Detect which cell encompasses the target text, then output its [X, Y] center coordinate. 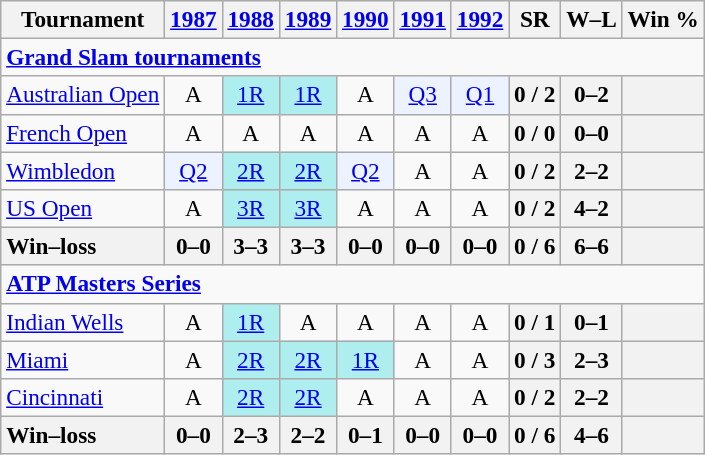
1991 [422, 19]
Miami [83, 359]
4–2 [592, 208]
6–6 [592, 246]
1990 [366, 19]
French Open [83, 133]
W–L [592, 19]
ATP Masters Series [352, 284]
Cincinnati [83, 397]
4–6 [592, 435]
1988 [250, 19]
Q3 [422, 95]
Indian Wells [83, 322]
0–2 [592, 95]
Win % [663, 19]
0 / 1 [535, 322]
0 / 0 [535, 133]
Tournament [83, 19]
SR [535, 19]
1992 [480, 19]
Grand Slam tournaments [352, 57]
US Open [83, 208]
Q1 [480, 95]
1989 [308, 19]
Wimbledon [83, 170]
1987 [194, 19]
Australian Open [83, 95]
0 / 3 [535, 359]
